Provide the [X, Y] coordinate of the cell's center where the given text is located.  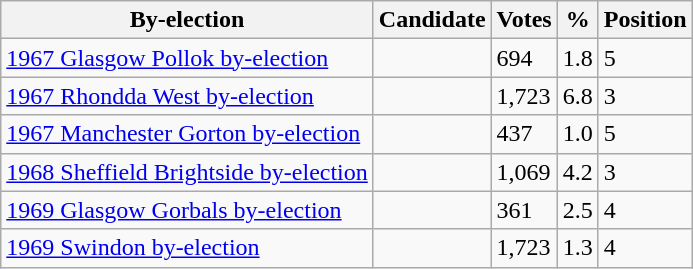
1968 Sheffield Brightside by-election [188, 172]
Candidate [432, 20]
361 [524, 210]
1.8 [578, 58]
% [578, 20]
Votes [524, 20]
1967 Rhondda West by-election [188, 96]
6.8 [578, 96]
1,069 [524, 172]
1.3 [578, 248]
4.2 [578, 172]
694 [524, 58]
1969 Swindon by-election [188, 248]
1969 Glasgow Gorbals by-election [188, 210]
By-election [188, 20]
1.0 [578, 134]
1967 Manchester Gorton by-election [188, 134]
2.5 [578, 210]
437 [524, 134]
1967 Glasgow Pollok by-election [188, 58]
Position [645, 20]
